Return the (x, y) coordinate for the center point of the cell that contains the specified text.  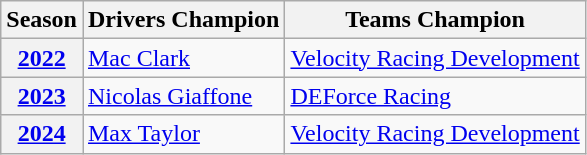
2023 (42, 96)
Mac Clark (183, 58)
Nicolas Giaffone (183, 96)
DEForce Racing (435, 96)
Drivers Champion (183, 20)
Season (42, 20)
Max Taylor (183, 134)
Teams Champion (435, 20)
2024 (42, 134)
2022 (42, 58)
